Search for the cell housing the specified text and yield its (x, y) center coordinate. 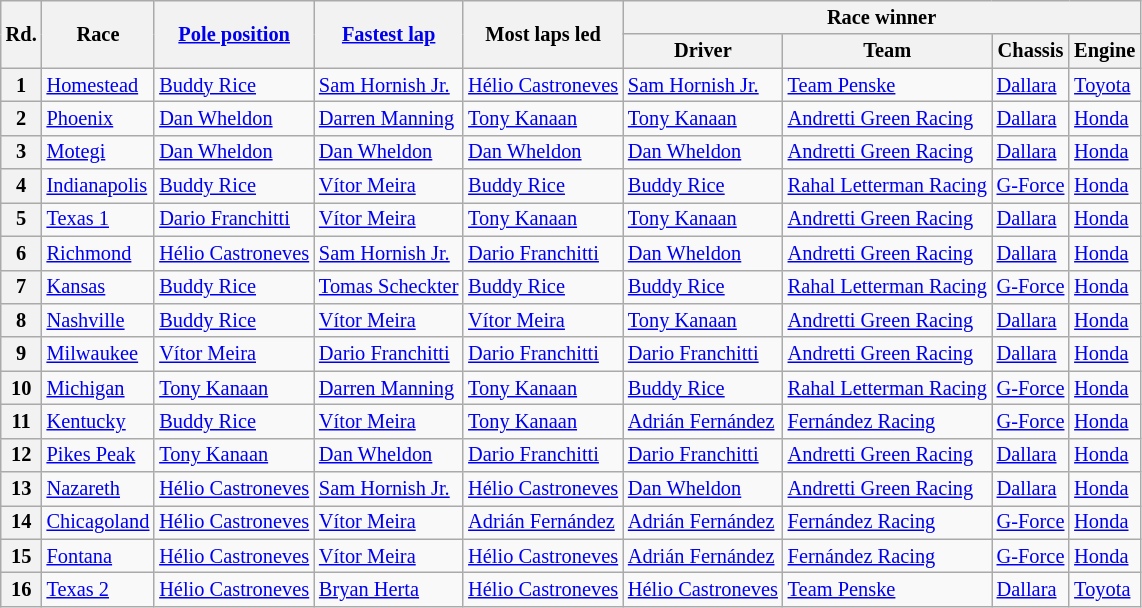
14 (22, 522)
Fastest lap (388, 34)
Texas 1 (98, 219)
7 (22, 287)
Pole position (234, 34)
13 (22, 489)
Richmond (98, 253)
Indianapolis (98, 186)
12 (22, 455)
Pikes Peak (98, 455)
Nashville (98, 320)
6 (22, 253)
Homestead (98, 85)
8 (22, 320)
9 (22, 354)
10 (22, 388)
Texas 2 (98, 589)
Kansas (98, 287)
Engine (1104, 51)
Most laps led (543, 34)
3 (22, 152)
11 (22, 421)
Driver (703, 51)
15 (22, 556)
Chassis (1031, 51)
Milwaukee (98, 354)
Michigan (98, 388)
Fontana (98, 556)
5 (22, 219)
Kentucky (98, 421)
Team (888, 51)
Tomas Scheckter (388, 287)
4 (22, 186)
Race (98, 34)
Race winner (882, 17)
2 (22, 118)
Motegi (98, 152)
Rd. (22, 34)
Chicagoland (98, 522)
16 (22, 589)
1 (22, 85)
Phoenix (98, 118)
Nazareth (98, 489)
Bryan Herta (388, 589)
